Output the (x, y) coordinate of the center of the cell containing the given text.  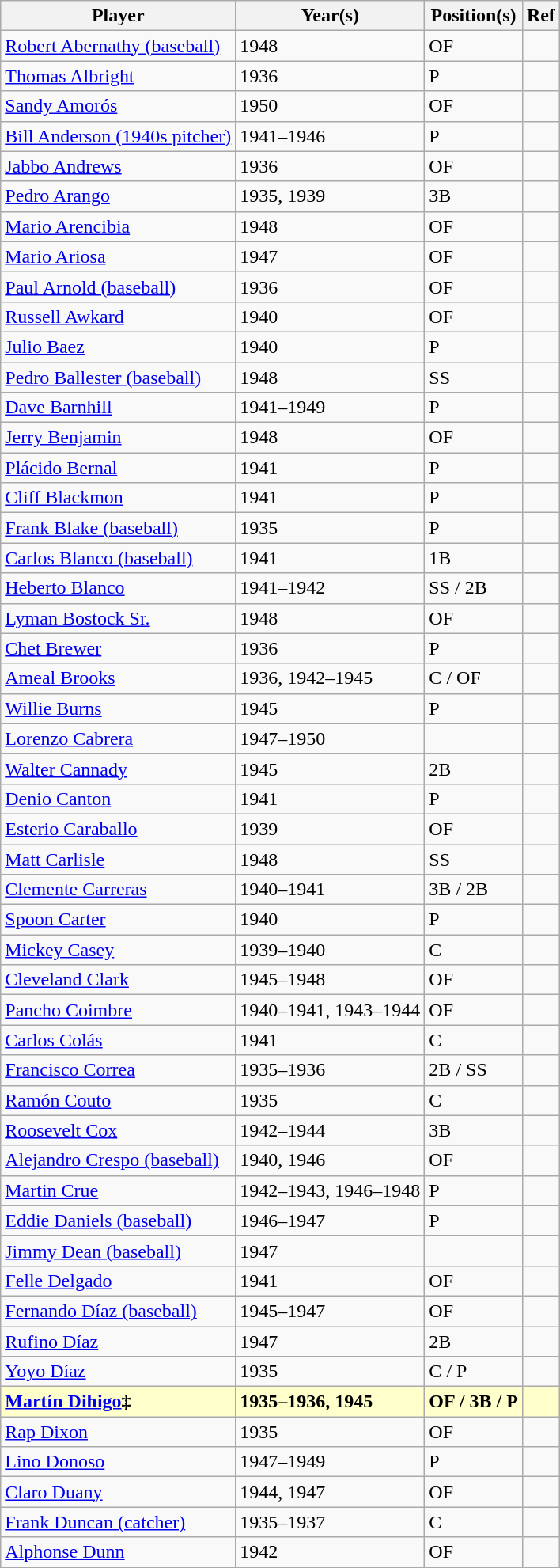
Yoyo Díaz (119, 1372)
Claro Duany (119, 1492)
SS / 2B (474, 588)
Ameal Brooks (119, 678)
1950 (331, 106)
Bill Anderson (1940s pitcher) (119, 136)
1935–1937 (331, 1522)
1946–1947 (331, 1221)
Position(s) (474, 16)
Martin Crue (119, 1190)
Martín Dihigo‡ (119, 1402)
Sandy Amorós (119, 106)
2B / SS (474, 1070)
Alejandro Crespo (baseball) (119, 1160)
1941–1946 (331, 136)
1947–1950 (331, 738)
1940–1941, 1943–1944 (331, 1010)
Felle Delgado (119, 1281)
3B / 2B (474, 890)
Carlos Blanco (baseball) (119, 558)
Ramón Couto (119, 1100)
Francisco Correa (119, 1070)
1945–1948 (331, 980)
1939 (331, 829)
Jimmy Dean (baseball) (119, 1251)
Thomas Albright (119, 76)
Frank Duncan (catcher) (119, 1522)
Rap Dixon (119, 1432)
Lyman Bostock Sr. (119, 618)
1935–1936 (331, 1070)
Robert Abernathy (baseball) (119, 46)
1945–1947 (331, 1311)
Willie Burns (119, 708)
1947–1949 (331, 1462)
1944, 1947 (331, 1492)
Chet Brewer (119, 648)
Mario Arencibia (119, 226)
Player (119, 16)
1B (474, 558)
Paul Arnold (baseball) (119, 287)
Matt Carlisle (119, 859)
Roosevelt Cox (119, 1130)
Ref (541, 16)
Year(s) (331, 16)
Fernando Díaz (baseball) (119, 1311)
Lino Donoso (119, 1462)
Frank Blake (baseball) (119, 528)
1940–1941 (331, 890)
Jabbo Andrews (119, 166)
Jerry Benjamin (119, 438)
C / P (474, 1372)
Clemente Carreras (119, 890)
Esterio Caraballo (119, 829)
1939–1940 (331, 950)
1935–1936, 1945 (331, 1402)
Pancho Coimbre (119, 1010)
1941–1942 (331, 588)
1940, 1946 (331, 1160)
Spoon Carter (119, 920)
Carlos Colás (119, 1040)
Cleveland Clark (119, 980)
Mickey Casey (119, 950)
Dave Barnhill (119, 408)
1942–1943, 1946–1948 (331, 1190)
Lorenzo Cabrera (119, 738)
Rufino Díaz (119, 1342)
Heberto Blanco (119, 588)
C / OF (474, 678)
1936, 1942–1945 (331, 678)
Cliff Blackmon (119, 498)
1942–1944 (331, 1130)
Denio Canton (119, 799)
OF / 3B / P (474, 1402)
1935, 1939 (331, 196)
Mario Ariosa (119, 256)
Pedro Ballester (baseball) (119, 378)
Pedro Arango (119, 196)
Eddie Daniels (baseball) (119, 1221)
1942 (331, 1552)
Russell Awkard (119, 317)
Julio Baez (119, 347)
1941–1949 (331, 408)
Walter Cannady (119, 769)
Alphonse Dunn (119, 1552)
Plácido Bernal (119, 468)
